Return [x, y] of the center of cell containing provided text 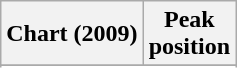
Chart (2009) [72, 34]
Peak position [189, 34]
